Return (x, y) of the center of cell containing provided text 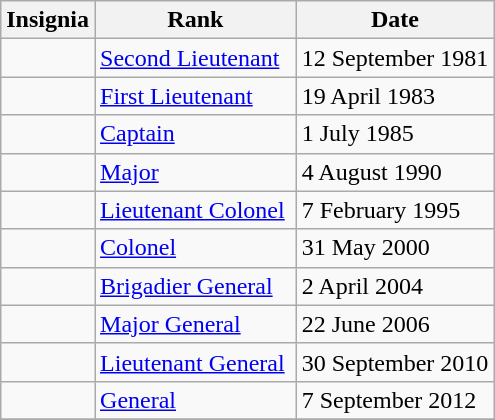
First Lieutenant (196, 96)
31 May 2000 (395, 248)
Major (196, 172)
7 September 2012 (395, 400)
Rank (196, 20)
19 April 1983 (395, 96)
Brigadier General (196, 286)
30 September 2010 (395, 362)
Lieutenant General (196, 362)
Second Lieutenant (196, 58)
Major General (196, 324)
Date (395, 20)
4 August 1990 (395, 172)
Lieutenant Colonel (196, 210)
2 April 2004 (395, 286)
Insignia (48, 20)
22 June 2006 (395, 324)
General (196, 400)
1 July 1985 (395, 134)
12 September 1981 (395, 58)
Colonel (196, 248)
7 February 1995 (395, 210)
Captain (196, 134)
